Return the [X, Y] coordinate for the center point of the cell that contains the specified text.  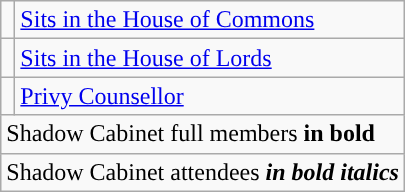
Privy Counsellor [210, 96]
Shadow Cabinet attendees in bold italics [203, 172]
Sits in the House of Commons [210, 20]
Sits in the House of Lords [210, 58]
Shadow Cabinet full members in bold [203, 134]
